Detect which cell encompasses the target text, then output its [x, y] center coordinate. 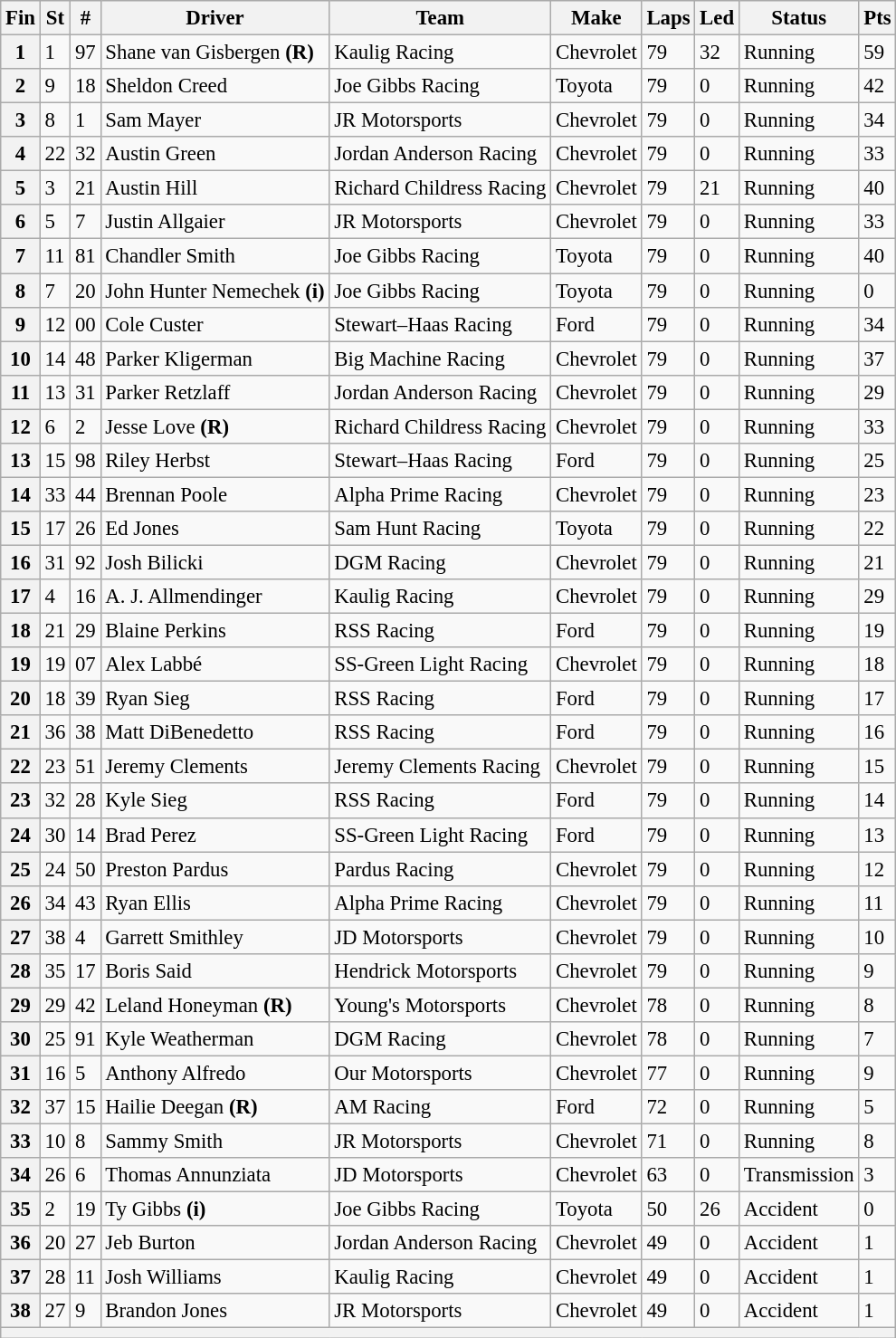
Sammy Smith [215, 1142]
39 [85, 699]
Thomas Annunziata [215, 1175]
72 [668, 1107]
51 [85, 767]
Status [798, 18]
Alex Labbé [215, 664]
Josh Bilicki [215, 562]
Brennan Poole [215, 494]
Pardus Racing [440, 869]
Parker Retzlaff [215, 392]
Our Motorsports [440, 1073]
Hailie Deegan (R) [215, 1107]
Preston Pardus [215, 869]
A. J. Allmendinger [215, 597]
Led [717, 18]
63 [668, 1175]
Young's Motorsports [440, 1005]
Kyle Sieg [215, 801]
81 [85, 256]
Jeb Burton [215, 1243]
Fin [21, 18]
Big Machine Racing [440, 358]
Driver [215, 18]
Sheldon Creed [215, 86]
07 [85, 664]
Parker Kligerman [215, 358]
Josh Williams [215, 1277]
AM Racing [440, 1107]
Ty Gibbs (i) [215, 1209]
00 [85, 324]
Riley Herbst [215, 461]
John Hunter Nemechek (i) [215, 291]
Team [440, 18]
Ryan Ellis [215, 903]
Cole Custer [215, 324]
Jesse Love (R) [215, 426]
Sam Mayer [215, 120]
Brandon Jones [215, 1312]
44 [85, 494]
92 [85, 562]
Boris Said [215, 971]
Ed Jones [215, 529]
St [54, 18]
Blaine Perkins [215, 631]
97 [85, 53]
# [85, 18]
48 [85, 358]
Pts [878, 18]
59 [878, 53]
Austin Hill [215, 188]
Justin Allgaier [215, 222]
Austin Green [215, 154]
Laps [668, 18]
Brad Perez [215, 835]
Jeremy Clements Racing [440, 767]
Garrett Smithley [215, 937]
Make [596, 18]
Shane van Gisbergen (R) [215, 53]
71 [668, 1142]
Chandler Smith [215, 256]
Transmission [798, 1175]
Leland Honeyman (R) [215, 1005]
Sam Hunt Racing [440, 529]
Matt DiBenedetto [215, 732]
Anthony Alfredo [215, 1073]
77 [668, 1073]
Kyle Weatherman [215, 1039]
43 [85, 903]
91 [85, 1039]
98 [85, 461]
Ryan Sieg [215, 699]
Hendrick Motorsports [440, 971]
Jeremy Clements [215, 767]
